From the cell containing the given text, extract its center point as [X, Y] coordinate. 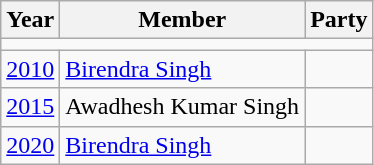
2015 [30, 107]
2010 [30, 69]
2020 [30, 145]
Awadhesh Kumar Singh [182, 107]
Member [182, 20]
Party [339, 20]
Year [30, 20]
